Locate the cell with the specified text and output its [X, Y] center coordinate. 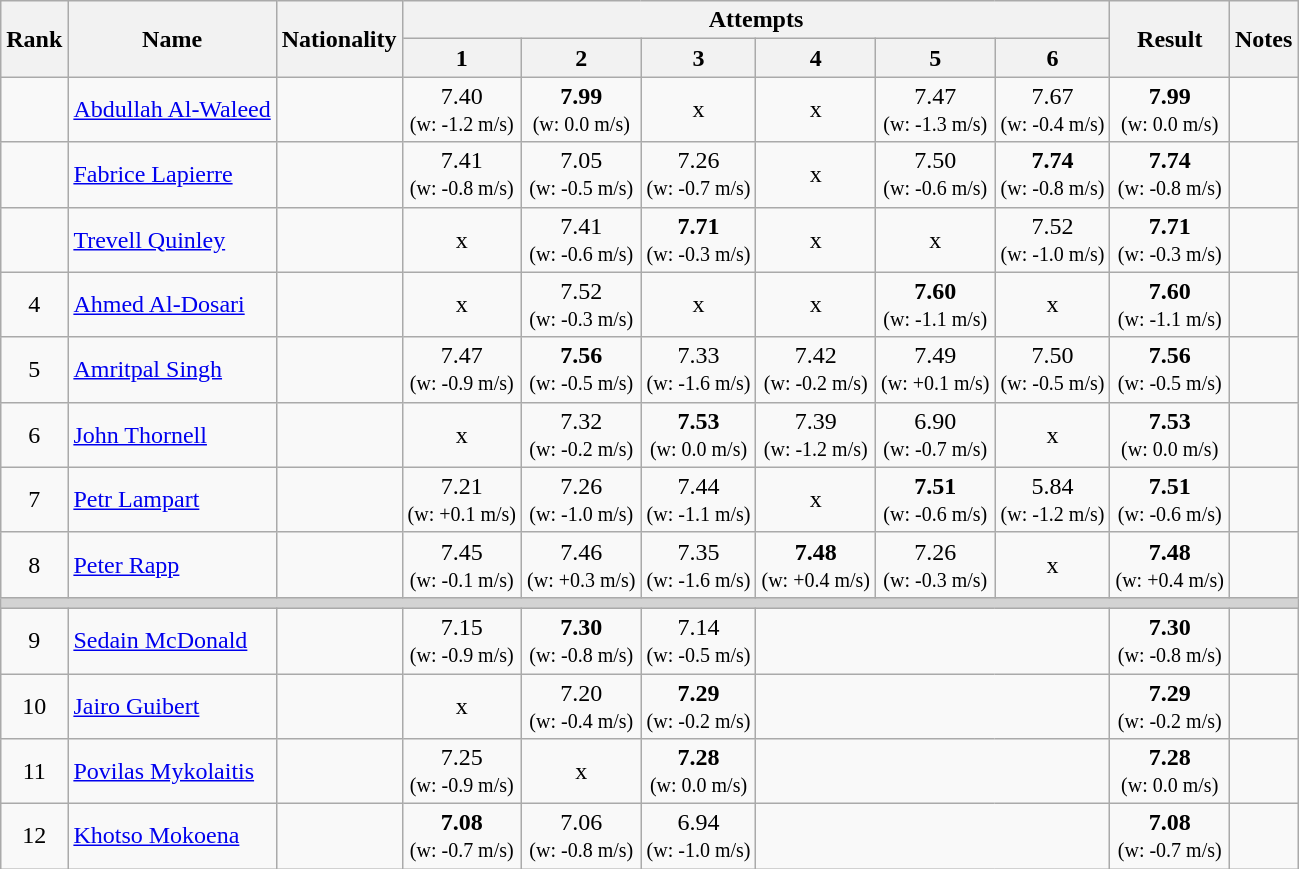
7.48(w: +0.4 m/s) [816, 564]
Notes [1263, 39]
Ahmed Al-Dosari [172, 304]
7.52(w: -0.3 m/s) [582, 304]
7.06(w: -0.8 m/s) [582, 836]
7.26(w: -0.3 m/s) [936, 564]
7.05(w: -0.5 m/s) [582, 174]
7.32(w: -0.2 m/s) [582, 434]
7.46(w: +0.3 m/s) [582, 564]
Jairo Guibert [172, 706]
7.51 (w: -0.6 m/s) [1170, 500]
Abdullah Al-Waleed [172, 110]
7.44(w: -1.1 m/s) [698, 500]
7.26(w: -1.0 m/s) [582, 500]
7.45(w: -0.1 m/s) [462, 564]
7.47(w: -0.9 m/s) [462, 370]
7.26(w: -0.7 m/s) [698, 174]
7.99(w: 0.0 m/s) [582, 110]
7.39(w: -1.2 m/s) [816, 434]
7.28(w: 0.0 m/s) [698, 772]
7.29 (w: -0.2 m/s) [1170, 706]
7.56 (w: -0.5 m/s) [1170, 370]
7.56(w: -0.5 m/s) [582, 370]
7.51(w: -0.6 m/s) [936, 500]
7.60(w: -1.1 m/s) [936, 304]
Khotso Mokoena [172, 836]
7.29(w: -0.2 m/s) [698, 706]
7.20(w: -0.4 m/s) [582, 706]
7.49(w: +0.1 m/s) [936, 370]
7.60 (w: -1.1 m/s) [1170, 304]
Fabrice Lapierre [172, 174]
7.42(w: -0.2 m/s) [816, 370]
Amritpal Singh [172, 370]
6.90(w: -0.7 m/s) [936, 434]
7.53 (w: 0.0 m/s) [1170, 434]
10 [34, 706]
7.50(w: -0.5 m/s) [1052, 370]
7.14(w: -0.5 m/s) [698, 640]
12 [34, 836]
7.41(w: -0.6 m/s) [582, 240]
7.33(w: -1.6 m/s) [698, 370]
Trevell Quinley [172, 240]
11 [34, 772]
Result [1170, 39]
7.21(w: +0.1 m/s) [462, 500]
2 [582, 58]
7 [34, 500]
9 [34, 640]
7.74(w: -0.8 m/s) [1052, 174]
7.50(w: -0.6 m/s) [936, 174]
7.47(w: -1.3 m/s) [936, 110]
7.67(w: -0.4 m/s) [1052, 110]
6.94(w: -1.0 m/s) [698, 836]
Sedain McDonald [172, 640]
7.53(w: 0.0 m/s) [698, 434]
7.25(w: -0.9 m/s) [462, 772]
7.35(w: -1.6 m/s) [698, 564]
7.40(w: -1.2 m/s) [462, 110]
7.71(w: -0.3 m/s) [698, 240]
8 [34, 564]
7.41(w: -0.8 m/s) [462, 174]
1 [462, 58]
7.74 (w: -0.8 m/s) [1170, 174]
7.30(w: -0.8 m/s) [582, 640]
Povilas Mykolaitis [172, 772]
5.84(w: -1.2 m/s) [1052, 500]
7.28 (w: 0.0 m/s) [1170, 772]
7.71 (w: -0.3 m/s) [1170, 240]
Peter Rapp [172, 564]
7.30 (w: -0.8 m/s) [1170, 640]
7.48 (w: +0.4 m/s) [1170, 564]
Nationality [339, 39]
7.52(w: -1.0 m/s) [1052, 240]
3 [698, 58]
7.99 (w: 0.0 m/s) [1170, 110]
7.08(w: -0.7 m/s) [462, 836]
Petr Lampart [172, 500]
Name [172, 39]
7.15(w: -0.9 m/s) [462, 640]
7.08 (w: -0.7 m/s) [1170, 836]
John Thornell [172, 434]
Rank [34, 39]
Attempts [756, 20]
